Identify which cell holds the provided text, then report its [x, y] central coordinate. 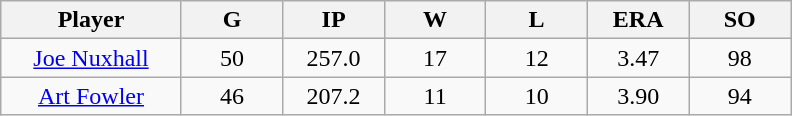
3.47 [638, 58]
W [435, 20]
SO [740, 20]
207.2 [334, 96]
Player [92, 20]
94 [740, 96]
Joe Nuxhall [92, 58]
46 [232, 96]
11 [435, 96]
ERA [638, 20]
L [537, 20]
IP [334, 20]
257.0 [334, 58]
Art Fowler [92, 96]
98 [740, 58]
10 [537, 96]
17 [435, 58]
3.90 [638, 96]
50 [232, 58]
G [232, 20]
12 [537, 58]
